Scan for the cell matching the given text and deliver its (X, Y) coordinate at center. 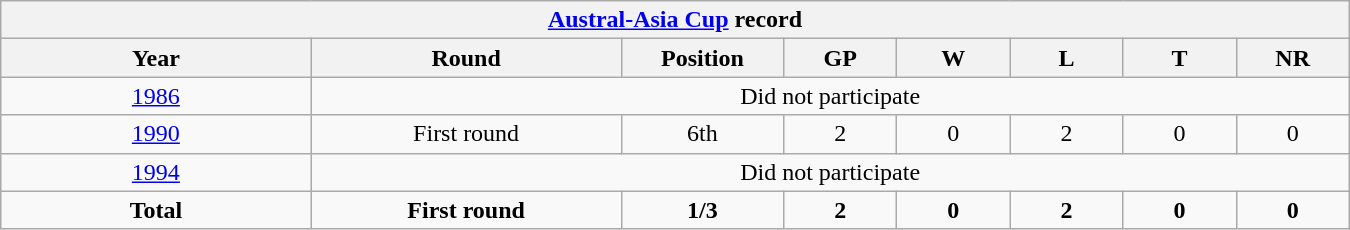
6th (702, 134)
1986 (156, 96)
L (1066, 58)
Position (702, 58)
Austral-Asia Cup record (675, 20)
Total (156, 210)
T (1180, 58)
W (954, 58)
1994 (156, 172)
GP (840, 58)
Year (156, 58)
1990 (156, 134)
NR (1292, 58)
Round (466, 58)
1/3 (702, 210)
